Return [x, y] of the center of cell containing provided text 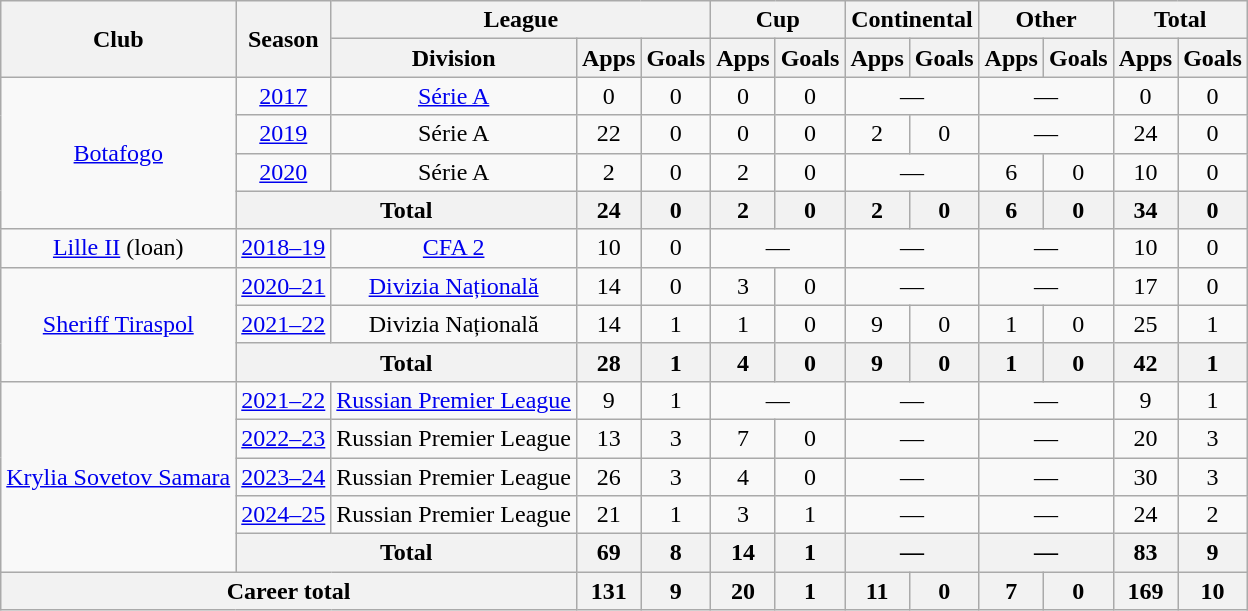
2020–21 [284, 286]
2024–25 [284, 515]
26 [608, 477]
Botafogo [118, 153]
CFA 2 [454, 248]
Continental [912, 20]
69 [608, 553]
Season [284, 39]
22 [608, 134]
42 [1145, 362]
2017 [284, 96]
17 [1145, 286]
2018–19 [284, 248]
Other [1046, 20]
28 [608, 362]
Cup [778, 20]
Sheriff Tiraspol [118, 324]
8 [676, 553]
131 [608, 591]
21 [608, 515]
League [521, 20]
30 [1145, 477]
11 [877, 591]
Club [118, 39]
83 [1145, 553]
34 [1145, 210]
169 [1145, 591]
2019 [284, 134]
2022–23 [284, 438]
2020 [284, 172]
25 [1145, 324]
13 [608, 438]
Krylia Sovetov Samara [118, 476]
Division [454, 58]
Career total [289, 591]
2023–24 [284, 477]
Lille II (loan) [118, 248]
